Locate the cell with the specified text and output its (X, Y) center coordinate. 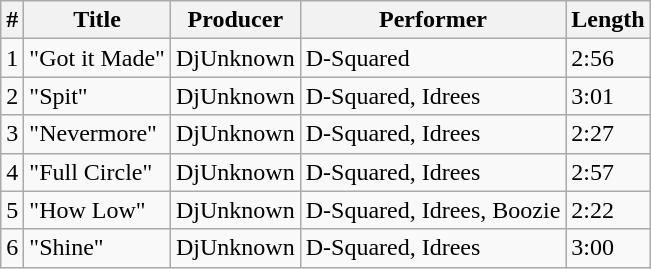
D-Squared, Idrees, Boozie (433, 210)
6 (12, 248)
2:57 (608, 172)
2:56 (608, 58)
1 (12, 58)
Title (98, 20)
"Spit" (98, 96)
Length (608, 20)
3 (12, 134)
D-Squared (433, 58)
"How Low" (98, 210)
2:22 (608, 210)
2 (12, 96)
3:01 (608, 96)
# (12, 20)
2:27 (608, 134)
"Got it Made" (98, 58)
"Nevermore" (98, 134)
4 (12, 172)
Producer (235, 20)
Performer (433, 20)
"Shine" (98, 248)
5 (12, 210)
"Full Circle" (98, 172)
3:00 (608, 248)
